Return (X, Y) of the center of cell containing provided text 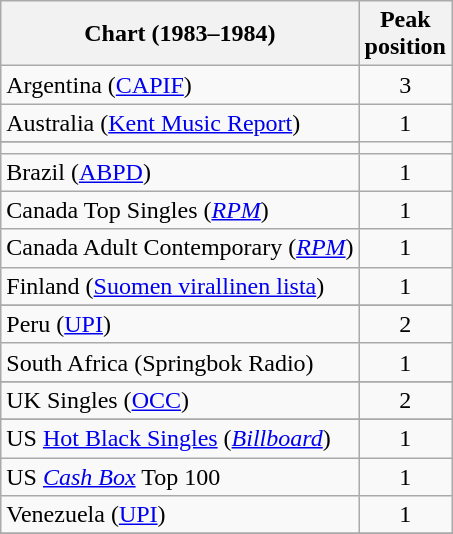
South Africa (Springbok Radio) (180, 362)
Canada Adult Contemporary (RPM) (180, 248)
US Hot Black Singles (Billboard) (180, 438)
UK Singles (OCC) (180, 400)
Argentina (CAPIF) (180, 85)
Canada Top Singles (RPM) (180, 210)
Peakposition (405, 34)
3 (405, 85)
Peru (UPI) (180, 324)
Australia (Kent Music Report) (180, 123)
Brazil (ABPD) (180, 172)
Finland (Suomen virallinen lista) (180, 286)
US Cash Box Top 100 (180, 477)
Venezuela (UPI) (180, 515)
Chart (1983–1984) (180, 34)
